Determine the [x, y] coordinate at the center of the cell enclosing the given text.  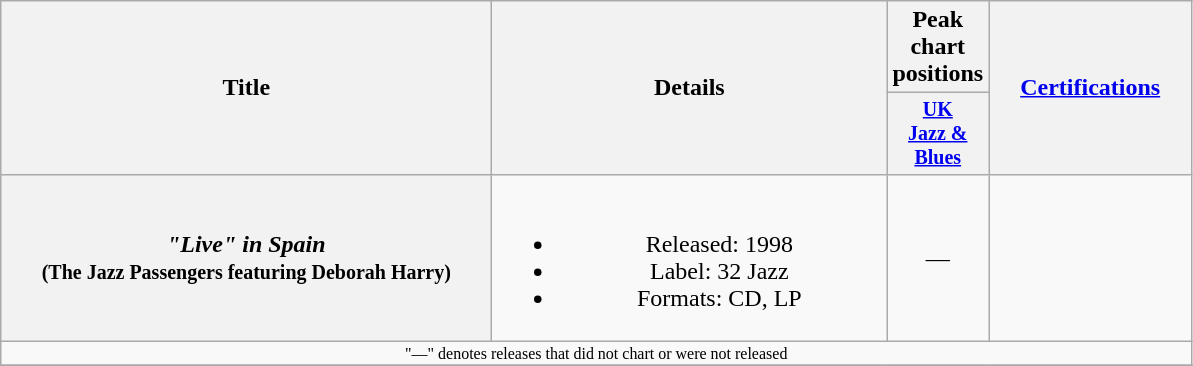
Title [246, 88]
UKJazz & Blues [938, 134]
Certifications [1090, 88]
Released: 1998Label: 32 JazzFormats: CD, LP [690, 258]
Peak chart positions [938, 47]
"Live" in Spain (The Jazz Passengers featuring Deborah Harry) [246, 258]
Details [690, 88]
"—" denotes releases that did not chart or were not released [596, 353]
— [938, 258]
